Extract the (X, Y) coordinate from the center of the cell holding the provided text.  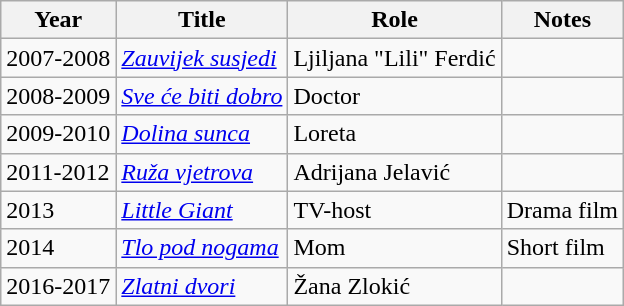
Role (394, 20)
Zlatni dvori (202, 286)
Ruža vjetrova (202, 172)
2009-2010 (58, 134)
Tlo pod nogama (202, 248)
Little Giant (202, 210)
Short film (562, 248)
2016-2017 (58, 286)
Ljiljana "Lili" Ferdić (394, 58)
2007-2008 (58, 58)
Sve će biti dobro (202, 96)
2013 (58, 210)
Year (58, 20)
2011-2012 (58, 172)
Title (202, 20)
2008-2009 (58, 96)
Drama film (562, 210)
Mom (394, 248)
Loreta (394, 134)
Adrijana Jelavić (394, 172)
2014 (58, 248)
TV-host (394, 210)
Žana Zlokić (394, 286)
Zauvijek susjedi (202, 58)
Dolina sunca (202, 134)
Doctor (394, 96)
Notes (562, 20)
